Search for the cell housing the specified text and yield its [X, Y] center coordinate. 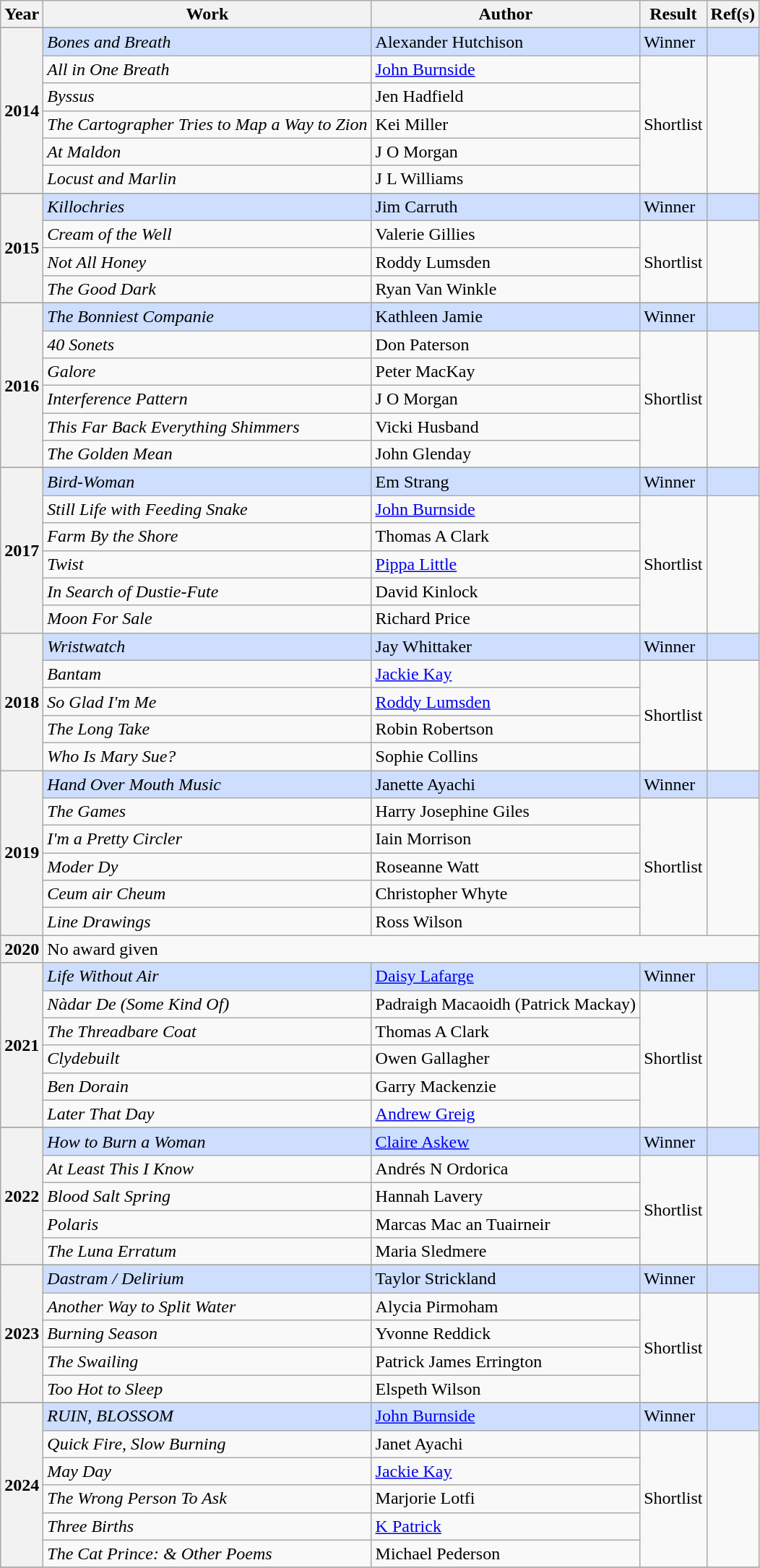
Janette Ayachi [506, 784]
This Far Back Everything Shimmers [207, 427]
RUIN, BLOSSOM [207, 1416]
2018 [22, 701]
Life Without Air [207, 976]
Valerie Gillies [506, 234]
Killochries [207, 207]
I'm a Pretty Circler [207, 839]
Bird-Woman [207, 482]
Line Drawings [207, 922]
Nàdar De (Some Kind Of) [207, 1004]
2023 [22, 1334]
K Patrick [506, 1526]
2024 [22, 1485]
Maria Sledmere [506, 1252]
Polaris [207, 1224]
Ross Wilson [506, 922]
2022 [22, 1196]
Hannah Lavery [506, 1196]
The Long Take [207, 729]
Galore [207, 372]
Pippa Little [506, 564]
2020 [22, 949]
Jim Carruth [506, 207]
Christopher Whyte [506, 894]
The Good Dark [207, 289]
Dastram / Delirium [207, 1279]
Farm By the Shore [207, 537]
40 Sonets [207, 345]
Interference Pattern [207, 399]
At Maldon [207, 152]
Bones and Breath [207, 42]
At Least This I Know [207, 1169]
Ref(s) [733, 14]
The Golden Mean [207, 454]
Kei Miller [506, 124]
Byssus [207, 97]
Taylor Strickland [506, 1279]
Michael Pederson [506, 1554]
Janet Ayachi [506, 1444]
Iain Morrison [506, 839]
Padraigh Macaoidh (Patrick Mackay) [506, 1004]
Marjorie Lotfi [506, 1499]
No award given [402, 949]
So Glad I'm Me [207, 701]
Jay Whittaker [506, 646]
The Cartographer Tries to Map a Way to Zion [207, 124]
Too Hot to Sleep [207, 1389]
Burning Season [207, 1334]
Kathleen Jamie [506, 316]
Another Way to Split Water [207, 1307]
Garry Mackenzie [506, 1086]
Andrew Greig [506, 1114]
Who Is Mary Sue? [207, 756]
Twist [207, 564]
Elspeth Wilson [506, 1389]
Owen Gallagher [506, 1059]
Year [22, 14]
2015 [22, 248]
2019 [22, 852]
2021 [22, 1045]
Patrick James Errington [506, 1361]
2017 [22, 550]
Em Strang [506, 482]
Ben Dorain [207, 1086]
Harry Josephine Giles [506, 812]
Roseanne Watt [506, 867]
Author [506, 14]
The Swailing [207, 1361]
May Day [207, 1471]
Yvonne Reddick [506, 1334]
The Games [207, 812]
The Threadbare Coat [207, 1031]
Still Life with Feeding Snake [207, 509]
Result [673, 14]
Claire Askew [506, 1141]
Andrés N Ordorica [506, 1169]
Ryan Van Winkle [506, 289]
Quick Fire, Slow Burning [207, 1444]
Blood Salt Spring [207, 1196]
Moder Dy [207, 867]
Later That Day [207, 1114]
Daisy Lafarge [506, 976]
Three Births [207, 1526]
Cream of the Well [207, 234]
The Wrong Person To Ask [207, 1499]
How to Burn a Woman [207, 1141]
Not All Honey [207, 261]
Alycia Pirmoham [506, 1307]
Wristwatch [207, 646]
Alexander Hutchison [506, 42]
Sophie Collins [506, 756]
The Luna Erratum [207, 1252]
Vicki Husband [506, 427]
Jen Hadfield [506, 97]
Bantam [207, 674]
Richard Price [506, 619]
The Cat Prince: & Other Poems [207, 1554]
The Bonniest Companie [207, 316]
Ceum air Cheum [207, 894]
Work [207, 14]
Peter MacKay [506, 372]
David Kinlock [506, 592]
Hand Over Mouth Music [207, 784]
Robin Robertson [506, 729]
Moon For Sale [207, 619]
J L Williams [506, 179]
Locust and Marlin [207, 179]
In Search of Dustie-Fute [207, 592]
2014 [22, 111]
John Glenday [506, 454]
Marcas Mac an Tuairneir [506, 1224]
All in One Breath [207, 69]
Clydebuilt [207, 1059]
Don Paterson [506, 345]
2016 [22, 385]
